Return (x, y) of the center of cell containing provided text 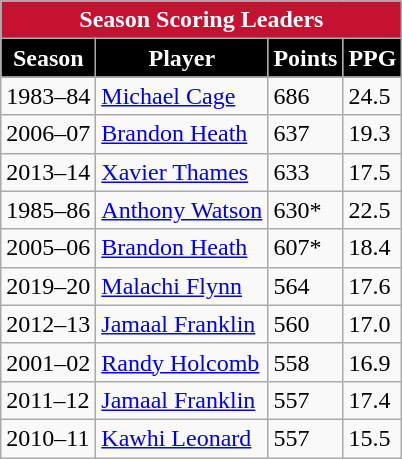
19.3 (372, 134)
Anthony Watson (182, 210)
Season Scoring Leaders (202, 20)
564 (306, 286)
18.4 (372, 248)
22.5 (372, 210)
17.5 (372, 172)
2010–11 (48, 438)
16.9 (372, 362)
Player (182, 58)
17.0 (372, 324)
637 (306, 134)
17.4 (372, 400)
607* (306, 248)
633 (306, 172)
2012–13 (48, 324)
Malachi Flynn (182, 286)
Points (306, 58)
Kawhi Leonard (182, 438)
2005–06 (48, 248)
2011–12 (48, 400)
630* (306, 210)
560 (306, 324)
2019–20 (48, 286)
1985–86 (48, 210)
Xavier Thames (182, 172)
PPG (372, 58)
1983–84 (48, 96)
24.5 (372, 96)
2006–07 (48, 134)
Michael Cage (182, 96)
686 (306, 96)
15.5 (372, 438)
Season (48, 58)
558 (306, 362)
2013–14 (48, 172)
17.6 (372, 286)
2001–02 (48, 362)
Randy Holcomb (182, 362)
